From the cell containing the given text, extract its center point as [x, y] coordinate. 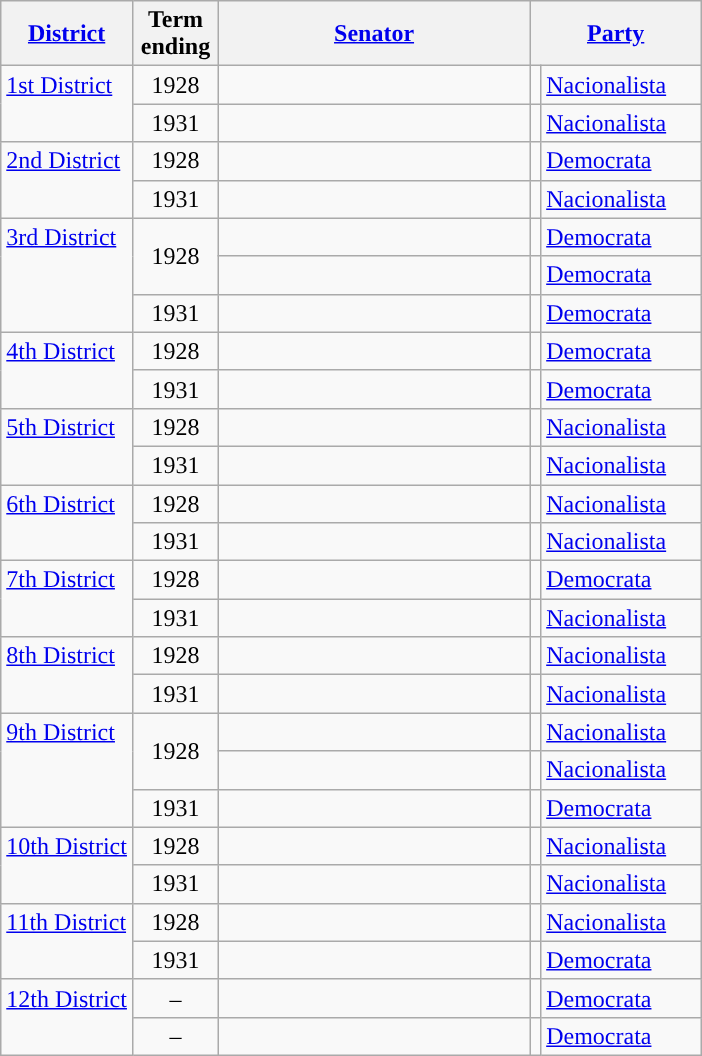
7th District [67, 599]
8th District [67, 675]
Party [616, 34]
12th District [67, 1017]
11th District [67, 941]
Term ending [175, 34]
10th District [67, 865]
1st District [67, 104]
6th District [67, 522]
9th District [67, 770]
5th District [67, 446]
3rd District [67, 275]
District [67, 34]
4th District [67, 370]
2nd District [67, 180]
Senator [374, 34]
